Return [X, Y] of the center of cell containing provided text 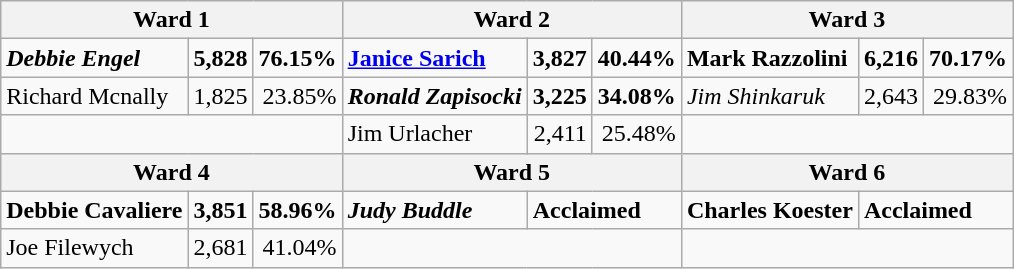
Charles Koester [770, 210]
Ward 4 [172, 172]
5,828 [220, 58]
Ward 3 [846, 20]
2,681 [220, 248]
1,825 [220, 96]
Janice Sarich [434, 58]
34.08% [636, 96]
29.83% [968, 96]
Debbie Cavaliere [94, 210]
3,225 [560, 96]
6,216 [890, 58]
Ward 6 [846, 172]
Jim Shinkaruk [770, 96]
Ronald Zapisocki [434, 96]
Ward 5 [512, 172]
Joe Filewych [94, 248]
Debbie Engel [94, 58]
23.85% [298, 96]
3,851 [220, 210]
Richard Mcnally [94, 96]
41.04% [298, 248]
Judy Buddle [434, 210]
Ward 2 [512, 20]
Ward 1 [172, 20]
3,827 [560, 58]
40.44% [636, 58]
70.17% [968, 58]
76.15% [298, 58]
58.96% [298, 210]
2,643 [890, 96]
2,411 [560, 134]
Jim Urlacher [434, 134]
Mark Razzolini [770, 58]
25.48% [636, 134]
